For the text-containing cell, return its midpoint in (X, Y) coordinate format. 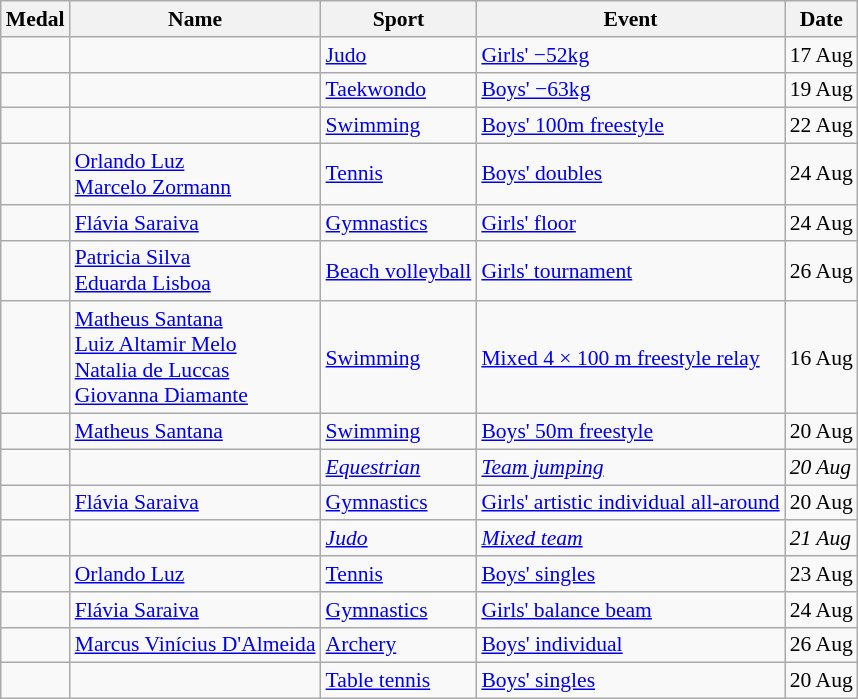
Sport (399, 19)
Girls' −52kg (630, 55)
19 Aug (822, 90)
Marcus Vinícius D'Almeida (196, 645)
Boys' −63kg (630, 90)
23 Aug (822, 574)
Boys' 50m freestyle (630, 432)
Girls' balance beam (630, 610)
Boys' doubles (630, 174)
Girls' floor (630, 223)
Equestrian (399, 467)
Orlando LuzMarcelo Zormann (196, 174)
22 Aug (822, 126)
Matheus SantanaLuiz Altamir MeloNatalia de LuccasGiovanna Diamante (196, 358)
Archery (399, 645)
Mixed 4 × 100 m freestyle relay (630, 358)
Patricia SilvaEduarda Lisboa (196, 270)
Table tennis (399, 681)
17 Aug (822, 55)
Girls' tournament (630, 270)
Date (822, 19)
Taekwondo (399, 90)
Medal (36, 19)
Boys' 100m freestyle (630, 126)
Orlando Luz (196, 574)
Boys' individual (630, 645)
Beach volleyball (399, 270)
16 Aug (822, 358)
Matheus Santana (196, 432)
Event (630, 19)
Girls' artistic individual all-around (630, 503)
Mixed team (630, 539)
Name (196, 19)
21 Aug (822, 539)
Team jumping (630, 467)
